From the cell containing the given text, extract its center point as [x, y] coordinate. 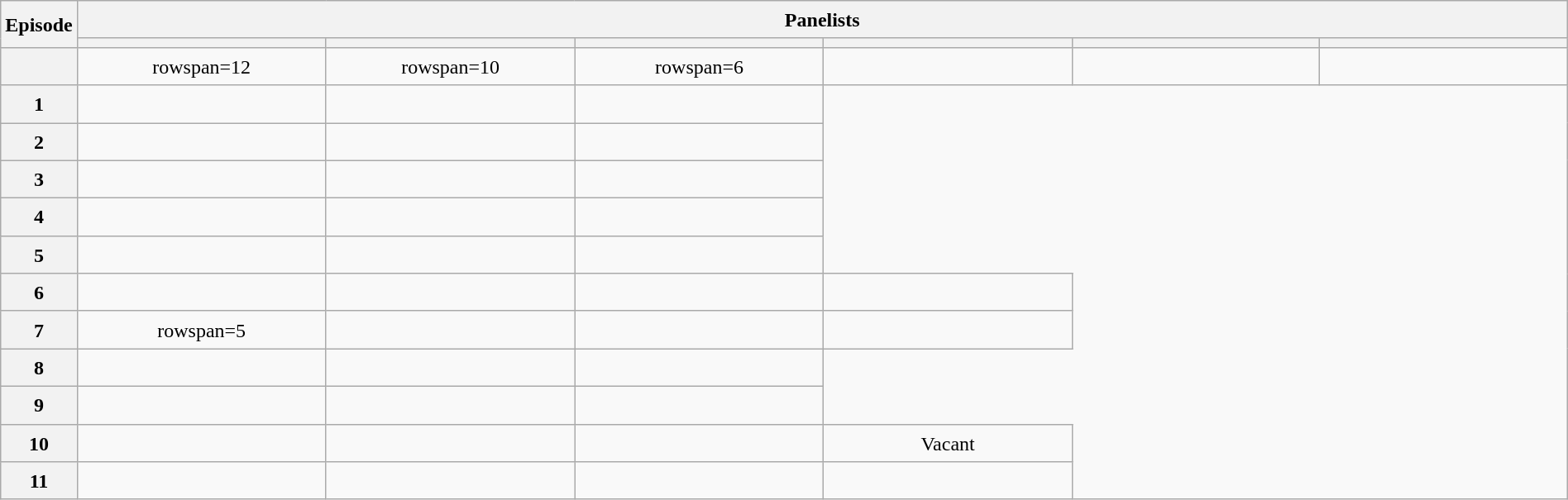
6 [39, 293]
Episode [39, 25]
3 [39, 179]
10 [39, 443]
rowspan=6 [700, 66]
7 [39, 330]
rowspan=5 [202, 330]
4 [39, 217]
rowspan=12 [202, 66]
11 [39, 481]
5 [39, 255]
1 [39, 104]
Panelists [822, 20]
9 [39, 405]
8 [39, 368]
Vacant [948, 443]
rowspan=10 [450, 66]
2 [39, 141]
